For the text-containing cell, return its midpoint in [x, y] coordinate format. 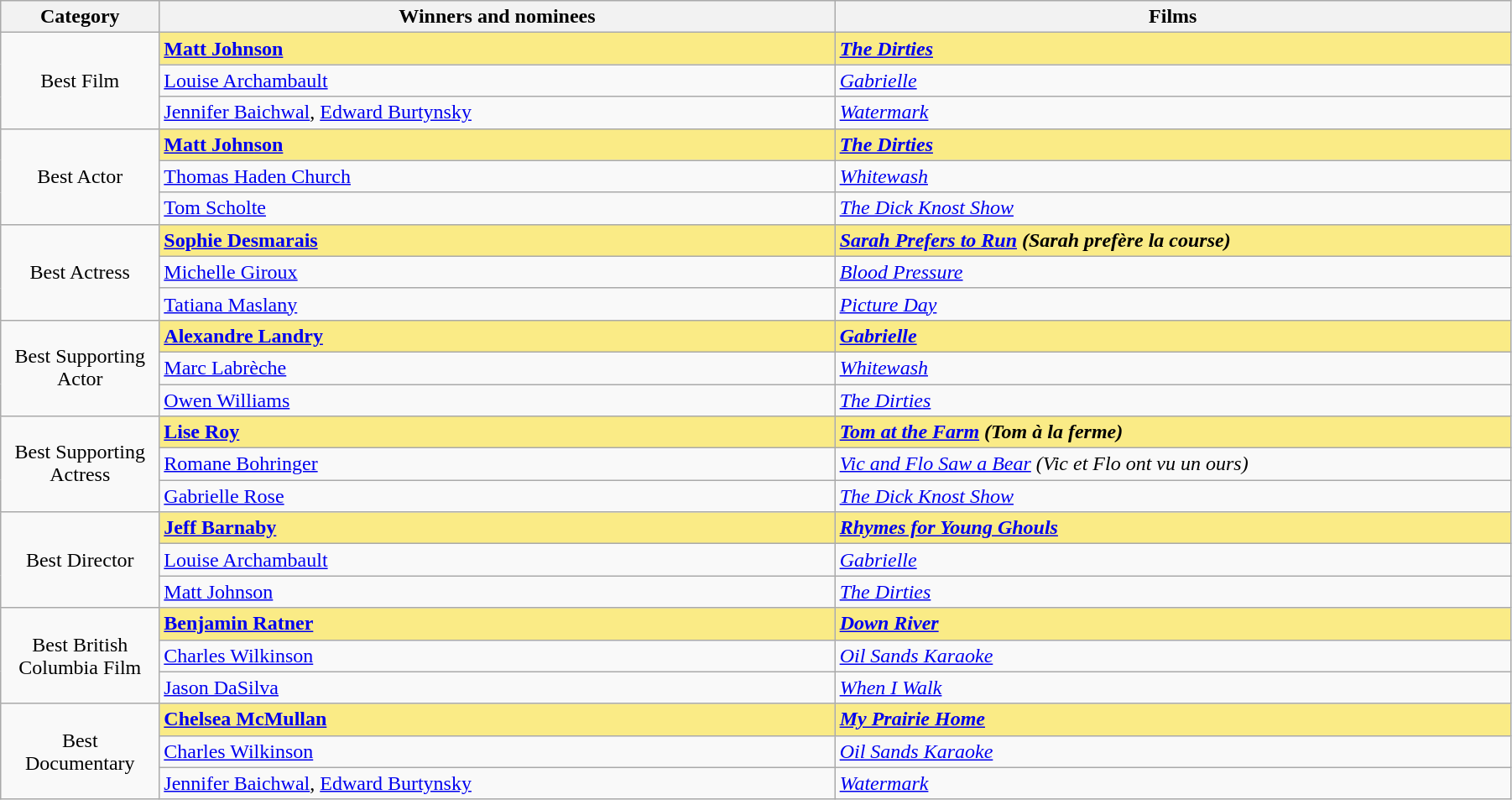
Chelsea McMullan [497, 719]
Winners and nominees [497, 17]
Picture Day [1173, 304]
Tom Scholte [497, 208]
Vic and Flo Saw a Bear (Vic et Flo ont vu un ours) [1173, 464]
Best British Columbia Film [81, 656]
Best Supporting Actor [81, 368]
Films [1173, 17]
Best Documentary [81, 751]
Best Supporting Actress [81, 464]
Best Film [81, 81]
Benjamin Ratner [497, 624]
Best Actor [81, 176]
Michelle Giroux [497, 272]
Best Actress [81, 272]
Sophie Desmarais [497, 240]
When I Walk [1173, 688]
My Prairie Home [1173, 719]
Thomas Haden Church [497, 176]
Tatiana Maslany [497, 304]
Owen Williams [497, 400]
Romane Bohringer [497, 464]
Sarah Prefers to Run (Sarah prefère la course) [1173, 240]
Tom at the Farm (Tom à la ferme) [1173, 432]
Jason DaSilva [497, 688]
Alexandre Landry [497, 336]
Best Director [81, 560]
Down River [1173, 624]
Rhymes for Young Ghouls [1173, 528]
Marc Labrèche [497, 368]
Jeff Barnaby [497, 528]
Lise Roy [497, 432]
Gabrielle Rose [497, 496]
Category [81, 17]
Blood Pressure [1173, 272]
